Determine the [X, Y] coordinate at the center of the cell enclosing the given text.  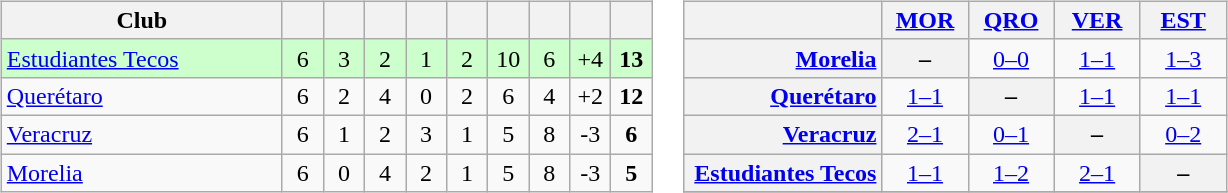
QRO [1011, 20]
0–2 [1183, 134]
1–3 [1183, 58]
MOR [925, 20]
12 [632, 96]
13 [632, 58]
VER [1097, 20]
1–2 [1011, 173]
0–1 [1011, 134]
10 [508, 58]
EST [1183, 20]
Club [142, 20]
+4 [590, 58]
+2 [590, 96]
0–0 [1011, 58]
